Determine the [x, y] coordinate at the center of the cell enclosing the given text.  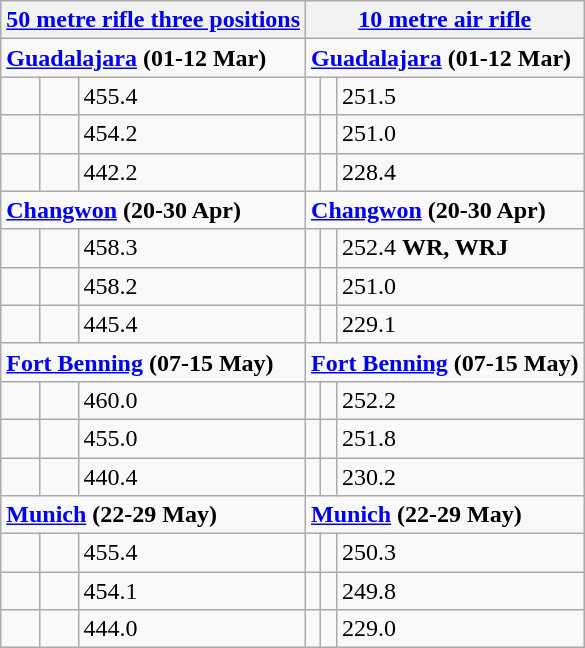
229.1 [460, 324]
440.4 [192, 477]
230.2 [460, 477]
454.1 [192, 591]
50 metre rifle three positions [154, 20]
444.0 [192, 629]
251.8 [460, 438]
458.3 [192, 248]
252.4 WR, WRJ [460, 248]
454.2 [192, 134]
229.0 [460, 629]
445.4 [192, 324]
460.0 [192, 400]
442.2 [192, 172]
10 metre air rifle [445, 20]
250.3 [460, 553]
455.0 [192, 438]
249.8 [460, 591]
252.2 [460, 400]
228.4 [460, 172]
458.2 [192, 286]
251.5 [460, 96]
